Return the (x, y) coordinate for the center point of the cell that contains the specified text.  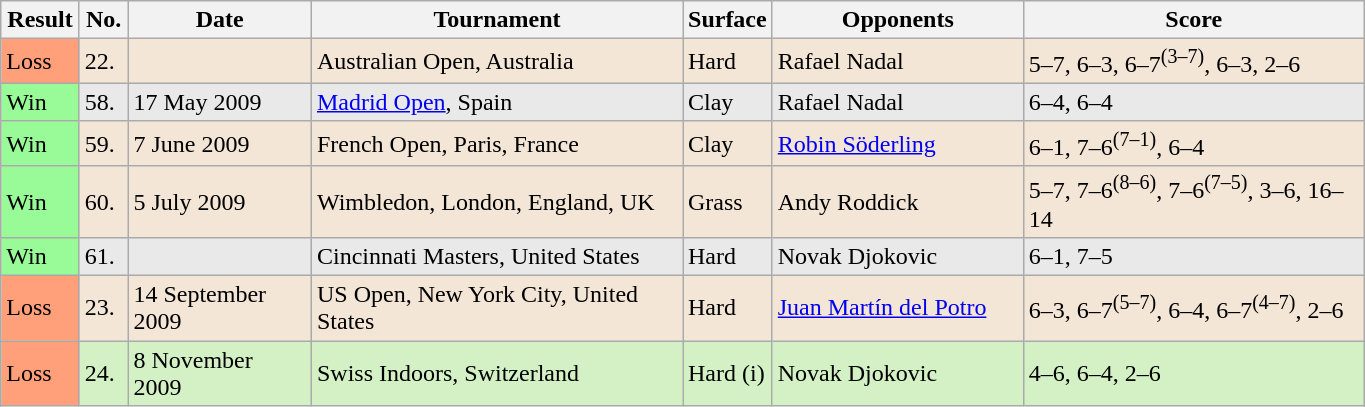
23. (104, 308)
59. (104, 144)
22. (104, 62)
61. (104, 257)
Grass (727, 202)
Score (1194, 20)
Juan Martín del Potro (898, 308)
US Open, New York City, United States (496, 308)
French Open, Paris, France (496, 144)
Tournament (496, 20)
Wimbledon, London, England, UK (496, 202)
Result (40, 20)
14 September 2009 (220, 308)
6–3, 6–7(5–7), 6–4, 6–7(4–7), 2–6 (1194, 308)
Australian Open, Australia (496, 62)
Andy Roddick (898, 202)
5 July 2009 (220, 202)
Hard (i) (727, 374)
8 November 2009 (220, 374)
Cincinnati Masters, United States (496, 257)
4–6, 6–4, 2–6 (1194, 374)
58. (104, 102)
60. (104, 202)
5–7, 6–3, 6–7(3–7), 6–3, 2–6 (1194, 62)
Opponents (898, 20)
Date (220, 20)
24. (104, 374)
Robin Söderling (898, 144)
5–7, 7–6(8–6), 7–6(7–5), 3–6, 16–14 (1194, 202)
6–1, 7–6(7–1), 6–4 (1194, 144)
Surface (727, 20)
No. (104, 20)
6–1, 7–5 (1194, 257)
6–4, 6–4 (1194, 102)
7 June 2009 (220, 144)
Madrid Open, Spain (496, 102)
Swiss Indoors, Switzerland (496, 374)
17 May 2009 (220, 102)
